Return [x, y] of the center of cell containing provided text 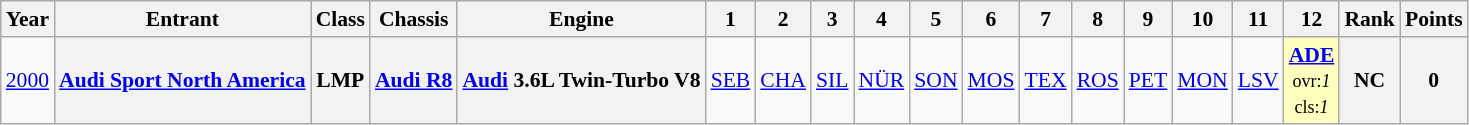
1 [731, 19]
SIL [832, 80]
ADEovr:1cls:1 [1312, 80]
Audi R8 [414, 80]
9 [1148, 19]
10 [1202, 19]
12 [1312, 19]
Audi Sport North America [182, 80]
Audi 3.6L Twin-Turbo V8 [581, 80]
LMP [340, 80]
NÜR [882, 80]
Class [340, 19]
LSV [1258, 80]
Points [1434, 19]
PET [1148, 80]
SEB [731, 80]
11 [1258, 19]
SON [936, 80]
TEX [1045, 80]
5 [936, 19]
8 [1098, 19]
CHA [783, 80]
ROS [1098, 80]
3 [832, 19]
7 [1045, 19]
NC [1370, 80]
4 [882, 19]
6 [992, 19]
MOS [992, 80]
Chassis [414, 19]
MON [1202, 80]
Entrant [182, 19]
2000 [28, 80]
Rank [1370, 19]
0 [1434, 80]
Engine [581, 19]
Year [28, 19]
2 [783, 19]
